For the text-containing cell, return its midpoint in (x, y) coordinate format. 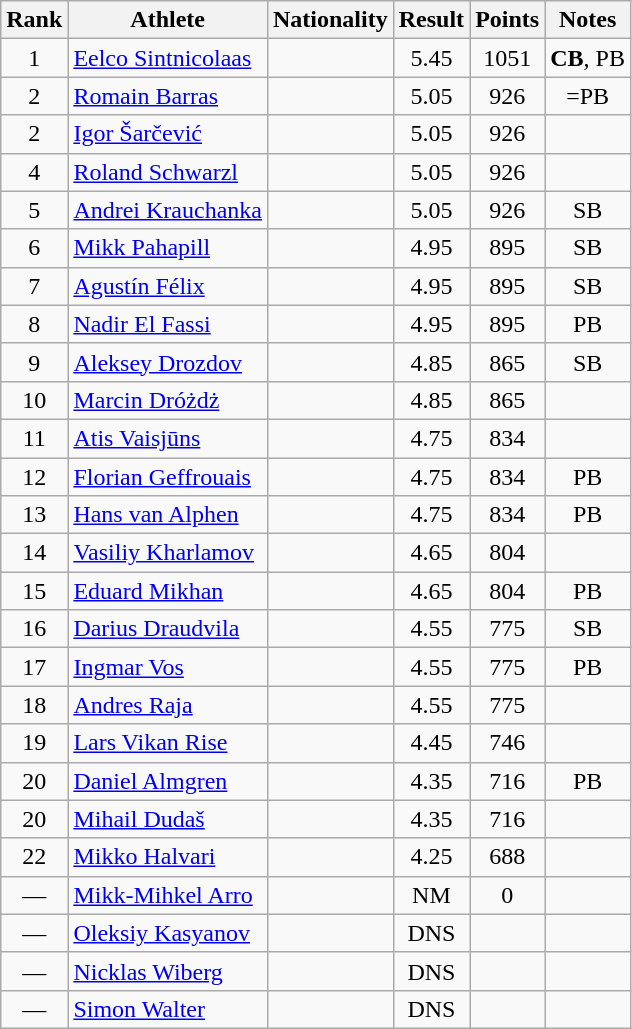
14 (34, 553)
Agustín Félix (168, 286)
Vasiliy Kharlamov (168, 553)
9 (34, 362)
8 (34, 324)
Nicklas Wiberg (168, 971)
11 (34, 438)
22 (34, 857)
4 (34, 172)
Marcin Dróżdż (168, 400)
4.25 (431, 857)
Nationality (330, 20)
Nadir El Fassi (168, 324)
7 (34, 286)
12 (34, 477)
688 (508, 857)
Mikko Halvari (168, 857)
Lars Vikan Rise (168, 743)
=PB (588, 96)
4.45 (431, 743)
15 (34, 591)
Roland Schwarzl (168, 172)
5.45 (431, 58)
746 (508, 743)
5 (34, 210)
Oleksiy Kasyanov (168, 933)
Eduard Mikhan (168, 591)
17 (34, 667)
Florian Geffrouais (168, 477)
Romain Barras (168, 96)
Result (431, 20)
6 (34, 248)
1 (34, 58)
Mikk-Mihkel Arro (168, 895)
Points (508, 20)
1051 (508, 58)
10 (34, 400)
Notes (588, 20)
0 (508, 895)
18 (34, 705)
Mihail Dudaš (168, 819)
16 (34, 629)
Darius Draudvila (168, 629)
Atis Vaisjūns (168, 438)
19 (34, 743)
Daniel Almgren (168, 781)
Andrei Krauchanka (168, 210)
Mikk Pahapill (168, 248)
Hans van Alphen (168, 515)
Aleksey Drozdov (168, 362)
Eelco Sintnicolaas (168, 58)
Igor Šarčević (168, 134)
Andres Raja (168, 705)
Athlete (168, 20)
Rank (34, 20)
CB, PB (588, 58)
Simon Walter (168, 1009)
13 (34, 515)
Ingmar Vos (168, 667)
NM (431, 895)
